Pinpoint the cell where the given text exists, returning its [x, y] midpoint coordinate. 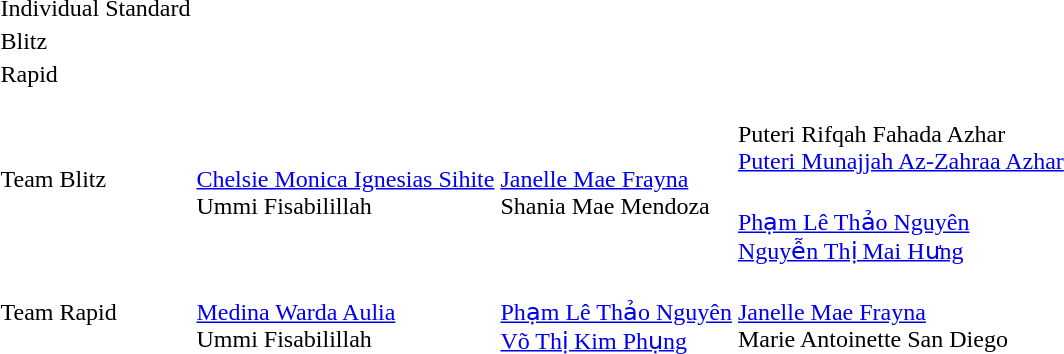
Chelsie Monica Ignesias SihiteUmmi Fisabilillah [346, 179]
Janelle Mae FraynaShania Mae Mendoza [616, 179]
